Search for the cell housing the specified text and yield its (X, Y) center coordinate. 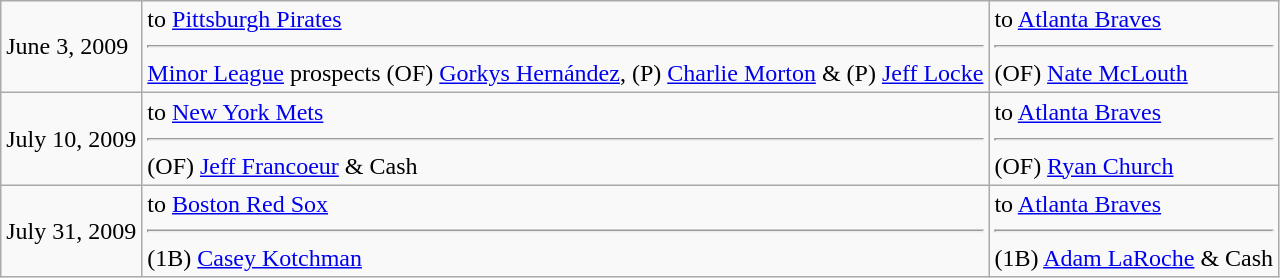
July 10, 2009 (72, 139)
July 31, 2009 (72, 231)
to Atlanta Braves (OF) Nate McLouth (1134, 47)
to Atlanta Braves (OF) Ryan Church (1134, 139)
to Atlanta Braves (1B) Adam LaRoche & Cash (1134, 231)
to New York Mets (OF) Jeff Francoeur & Cash (566, 139)
to Boston Red Sox (1B) Casey Kotchman (566, 231)
June 3, 2009 (72, 47)
to Pittsburgh Pirates Minor League prospects (OF) Gorkys Hernández, (P) Charlie Morton & (P) Jeff Locke (566, 47)
